For the text-containing cell, return its midpoint in (X, Y) coordinate format. 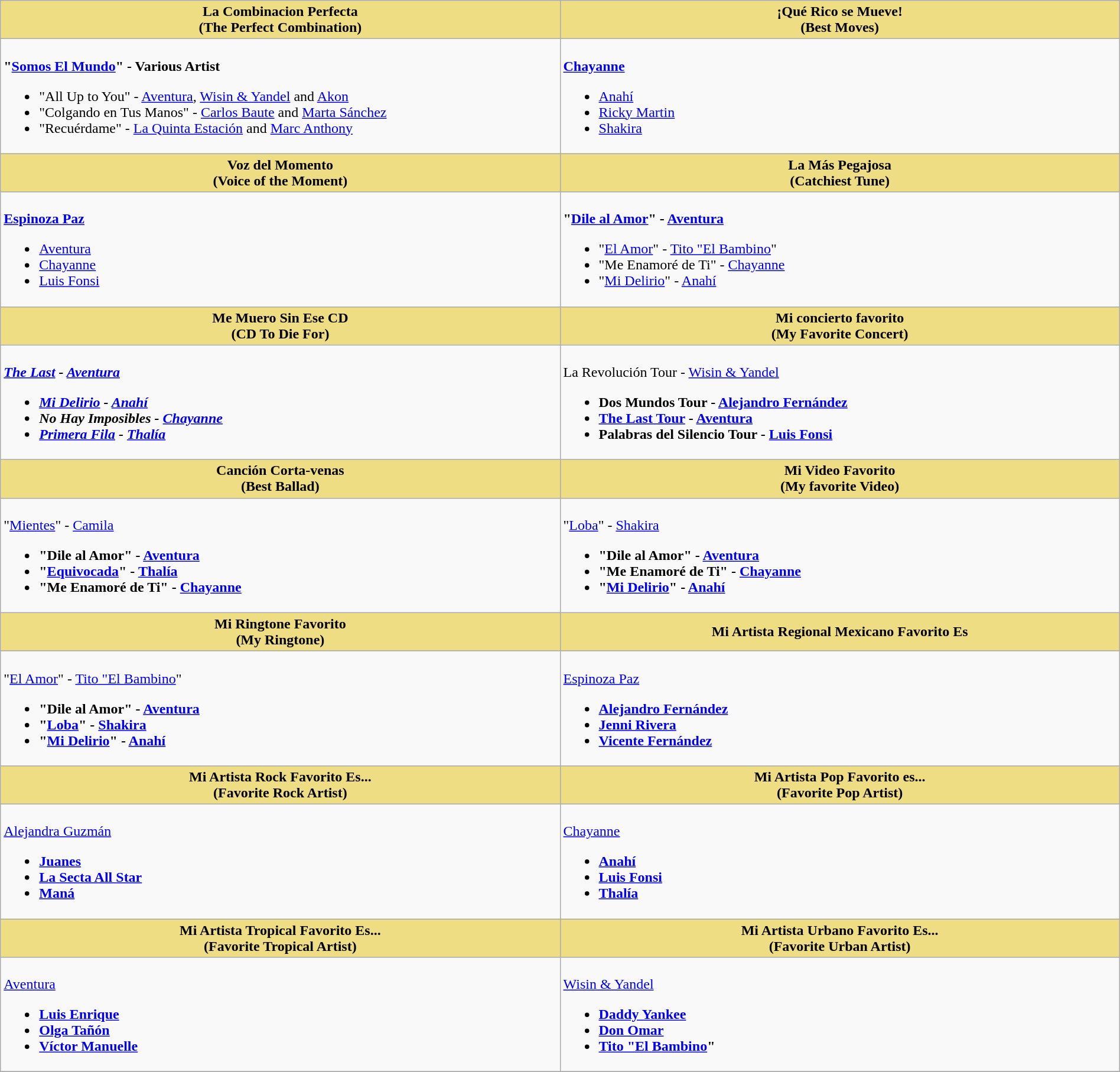
Wisin & YandelDaddy YankeeDon OmarTito "El Bambino" (840, 1015)
Mi Artista Pop Favorito es...(Favorite Pop Artist) (840, 784)
"Mientes" - Camila"Dile al Amor" - Aventura"Equivocada" - Thalía"Me Enamoré de Ti" - Chayanne (280, 555)
ChayanneAnahíRicky MartinShakira (840, 96)
La Revolución Tour - Wisin & YandelDos Mundos Tour - Alejandro FernándezThe Last Tour - AventuraPalabras del Silencio Tour - Luis Fonsi (840, 402)
Mi Artista Urbano Favorito Es...(Favorite Urban Artist) (840, 938)
ChayanneAnahíLuis FonsiThalía (840, 861)
Mi concierto favorito (My Favorite Concert) (840, 326)
Mi Artista Regional Mexicano Favorito Es (840, 632)
La Más Pegajosa(Catchiest Tune) (840, 172)
Me Muero Sin Ese CD (CD To Die For) (280, 326)
Mi Video Favorito (My favorite Video) (840, 478)
AventuraLuis EnriqueOlga TañónVíctor Manuelle (280, 1015)
Mi Artista Rock Favorito Es... (Favorite Rock Artist) (280, 784)
Mi Ringtone Favorito(My Ringtone) (280, 632)
Alejandra GuzmánJuanesLa Secta All StarManá (280, 861)
The Last - AventuraMi Delirio - AnahíNo Hay Imposibles - ChayannePrimera Fila - Thalía (280, 402)
Mi Artista Tropical Favorito Es...(Favorite Tropical Artist) (280, 938)
Espinoza PazAlejandro FernándezJenni RiveraVicente Fernández (840, 708)
Canción Corta-venas (Best Ballad) (280, 478)
"Loba" - Shakira"Dile al Amor" - Aventura"Me Enamoré de Ti" - Chayanne"Mi Delirio" - Anahí (840, 555)
"Dile al Amor" - Aventura"El Amor" - Tito "El Bambino""Me Enamoré de Ti" - Chayanne"Mi Delirio" - Anahí (840, 249)
Espinoza PazAventuraChayanneLuis Fonsi (280, 249)
La Combinacion Perfecta(The Perfect Combination) (280, 20)
¡Qué Rico se Mueve! (Best Moves) (840, 20)
"El Amor" - Tito "El Bambino""Dile al Amor" - Aventura"Loba" - Shakira"Mi Delirio" - Anahí (280, 708)
Voz del Momento(Voice of the Moment) (280, 172)
